Determine the (x, y) coordinate at the center of the cell enclosing the given text.  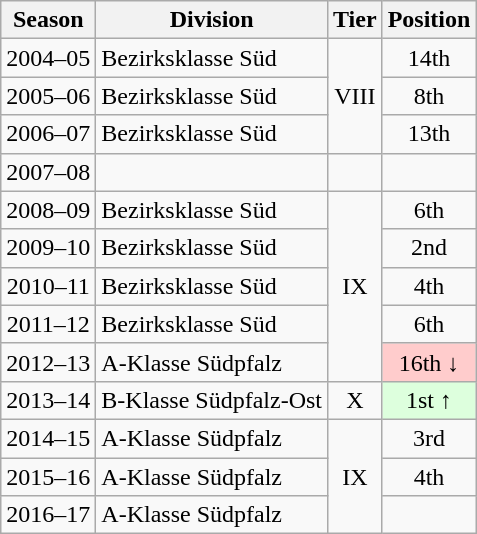
2010–11 (48, 286)
3rd (429, 438)
2015–16 (48, 477)
Tier (356, 20)
1st ↑ (429, 400)
2nd (429, 248)
2016–17 (48, 515)
2005–06 (48, 96)
13th (429, 134)
Season (48, 20)
X (356, 400)
2008–09 (48, 210)
B-Klasse Südpfalz-Ost (212, 400)
Position (429, 20)
14th (429, 58)
2009–10 (48, 248)
2011–12 (48, 324)
16th ↓ (429, 362)
8th (429, 96)
VIII (356, 96)
2014–15 (48, 438)
2006–07 (48, 134)
2004–05 (48, 58)
Division (212, 20)
2007–08 (48, 172)
2012–13 (48, 362)
2013–14 (48, 400)
